Capture the cell that displays the provided text and extract its (x, y) central coordinate. 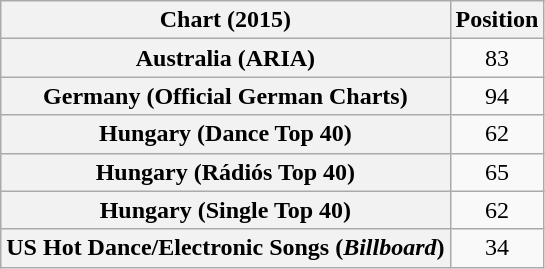
83 (497, 58)
US Hot Dance/Electronic Songs (Billboard) (226, 248)
Germany (Official German Charts) (226, 96)
Chart (2015) (226, 20)
Hungary (Dance Top 40) (226, 134)
Position (497, 20)
Hungary (Rádiós Top 40) (226, 172)
Hungary (Single Top 40) (226, 210)
34 (497, 248)
65 (497, 172)
94 (497, 96)
Australia (ARIA) (226, 58)
